Determine the [x, y] coordinate at the center of the cell enclosing the given text.  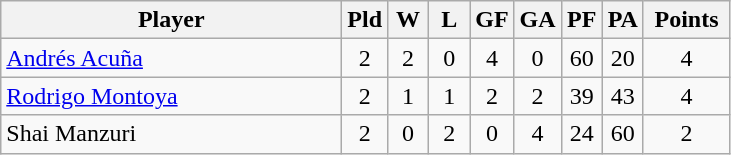
Andrés Acuña [172, 58]
L [450, 20]
GA [538, 20]
PA [622, 20]
20 [622, 58]
W [408, 20]
Player [172, 20]
24 [582, 134]
Shai Manzuri [172, 134]
Points [686, 20]
Rodrigo Montoya [172, 96]
Pld [365, 20]
39 [582, 96]
43 [622, 96]
GF [492, 20]
PF [582, 20]
